Find where the given text appears and provide that cell's center as [x, y] coordinate. 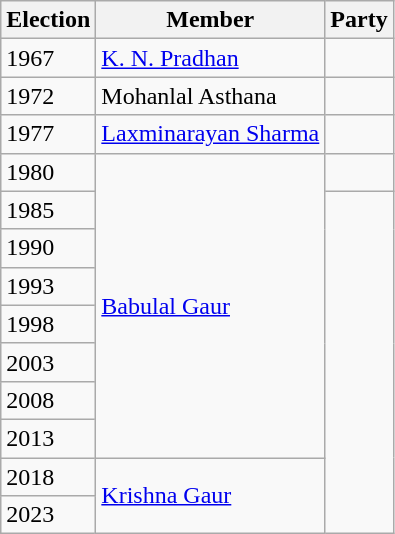
Babulal Gaur [210, 305]
Mohanlal Asthana [210, 96]
1993 [48, 286]
2013 [48, 438]
1990 [48, 248]
1972 [48, 96]
1967 [48, 58]
1977 [48, 134]
1980 [48, 172]
Krishna Gaur [210, 496]
2018 [48, 477]
1998 [48, 324]
1985 [48, 210]
Election [48, 20]
2023 [48, 515]
K. N. Pradhan [210, 58]
2003 [48, 362]
Laxminarayan Sharma [210, 134]
2008 [48, 400]
Member [210, 20]
Party [359, 20]
